From the cell containing the given text, extract its center point as (x, y) coordinate. 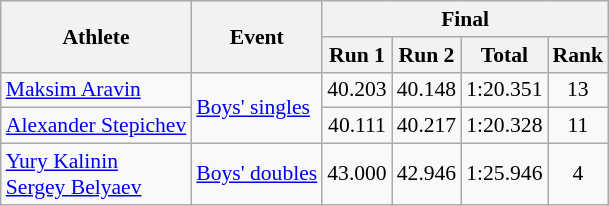
11 (578, 126)
Yury KalininSergey Belyaev (96, 174)
1:20.328 (504, 126)
4 (578, 174)
Run 1 (356, 55)
Boys' doubles (256, 174)
Rank (578, 55)
1:20.351 (504, 90)
Total (504, 55)
40.111 (356, 126)
Maksim Aravin (96, 90)
Run 2 (426, 55)
Alexander Stepichev (96, 126)
Event (256, 36)
40.217 (426, 126)
40.203 (356, 90)
Athlete (96, 36)
Boys' singles (256, 108)
Final (465, 19)
1:25.946 (504, 174)
13 (578, 90)
43.000 (356, 174)
42.946 (426, 174)
40.148 (426, 90)
